For the text-containing cell, return its midpoint in (X, Y) coordinate format. 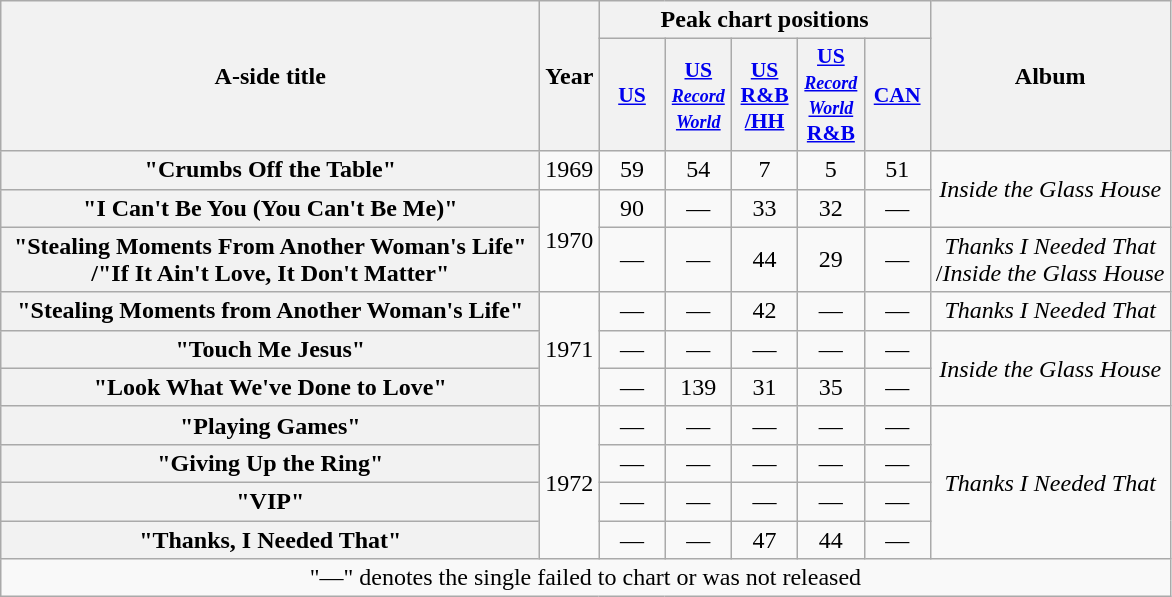
35 (831, 387)
"Crumbs Off the Table" (270, 170)
"—" denotes the single failed to chart or was not released (586, 578)
Year (570, 76)
59 (632, 170)
29 (831, 260)
"I Can't Be You (You Can't Be Me)" (270, 208)
"Look What We've Done to Love" (270, 387)
CAN (897, 95)
A-side title (270, 76)
Thanks I Needed That/Inside the Glass House (1050, 260)
1970 (570, 240)
"Giving Up the Ring" (270, 463)
5 (831, 170)
Peak chart positions (764, 20)
32 (831, 208)
42 (764, 311)
"Playing Games" (270, 425)
"Stealing Moments From Another Woman's Life"/"If It Ain't Love, It Don't Matter" (270, 260)
"Thanks, I Needed That" (270, 539)
139 (698, 387)
"Touch Me Jesus" (270, 349)
1969 (570, 170)
USRecord World (698, 95)
USRecord World R&B (831, 95)
"Stealing Moments from Another Woman's Life" (270, 311)
33 (764, 208)
54 (698, 170)
"VIP" (270, 501)
1972 (570, 482)
Album (1050, 76)
31 (764, 387)
US (632, 95)
USR&B/HH (764, 95)
47 (764, 539)
51 (897, 170)
7 (764, 170)
90 (632, 208)
1971 (570, 349)
